From the cell containing the given text, extract its center point as (x, y) coordinate. 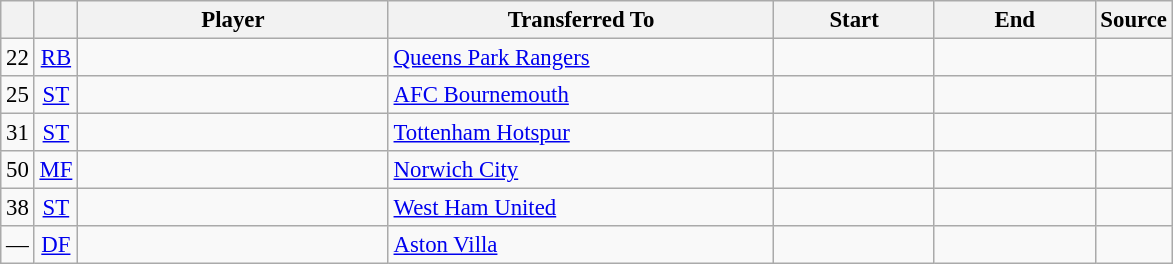
25 (18, 95)
RB (56, 58)
Norwich City (581, 170)
— (18, 245)
AFC Bournemouth (581, 95)
22 (18, 58)
50 (18, 170)
Source (1134, 20)
Transferred To (581, 20)
31 (18, 133)
DF (56, 245)
West Ham United (581, 208)
Aston Villa (581, 245)
Tottenham Hotspur (581, 133)
Player (234, 20)
MF (56, 170)
End (1014, 20)
Start (854, 20)
38 (18, 208)
Queens Park Rangers (581, 58)
